Return (X, Y) of the center of cell containing provided text 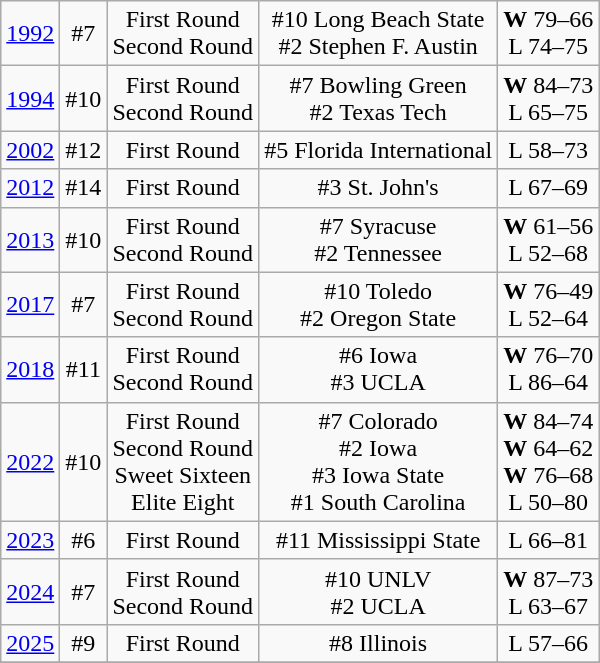
2023 (30, 540)
L 57–66 (548, 643)
2012 (30, 188)
#9 (84, 643)
W 76–49L 52–64 (548, 304)
W 84–73L 65–75 (548, 98)
#3 St. John's (378, 188)
L 67–69 (548, 188)
#5 Florida International (378, 150)
#14 (84, 188)
#11 (84, 370)
#8 Illinois (378, 643)
2025 (30, 643)
#7 Colorado#2 Iowa#3 Iowa State#1 South Carolina (378, 462)
#10 Toledo#2 Oregon State (378, 304)
2018 (30, 370)
#6 (84, 540)
1992 (30, 34)
W 61–56L 52–68 (548, 240)
#6 Iowa#3 UCLA (378, 370)
W 84–74W 64–62W 76–68L 50–80 (548, 462)
#7 Syracuse#2 Tennessee (378, 240)
#10 UNLV#2 UCLA (378, 592)
#11 Mississippi State (378, 540)
2024 (30, 592)
W 76–70L 86–64 (548, 370)
L 58–73 (548, 150)
L 66–81 (548, 540)
#12 (84, 150)
#10 Long Beach State#2 Stephen F. Austin (378, 34)
2017 (30, 304)
2013 (30, 240)
2022 (30, 462)
First RoundSecond RoundSweet SixteenElite Eight (183, 462)
2002 (30, 150)
#7 Bowling Green#2 Texas Tech (378, 98)
W 79–66L 74–75 (548, 34)
W 87–73L 63–67 (548, 592)
1994 (30, 98)
